Detect which cell encompasses the target text, then output its [x, y] center coordinate. 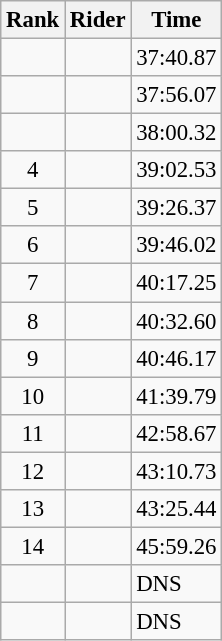
7 [33, 283]
6 [33, 245]
5 [33, 208]
39:46.02 [176, 245]
10 [33, 396]
41:39.79 [176, 396]
12 [33, 471]
14 [33, 546]
11 [33, 433]
40:46.17 [176, 358]
9 [33, 358]
43:25.44 [176, 509]
Rank [33, 20]
Rider [98, 20]
42:58.67 [176, 433]
39:02.53 [176, 170]
38:00.32 [176, 133]
40:17.25 [176, 283]
40:32.60 [176, 321]
43:10.73 [176, 471]
37:40.87 [176, 58]
4 [33, 170]
13 [33, 509]
39:26.37 [176, 208]
45:59.26 [176, 546]
Time [176, 20]
37:56.07 [176, 95]
8 [33, 321]
